For the text-containing cell, return its midpoint in [X, Y] coordinate format. 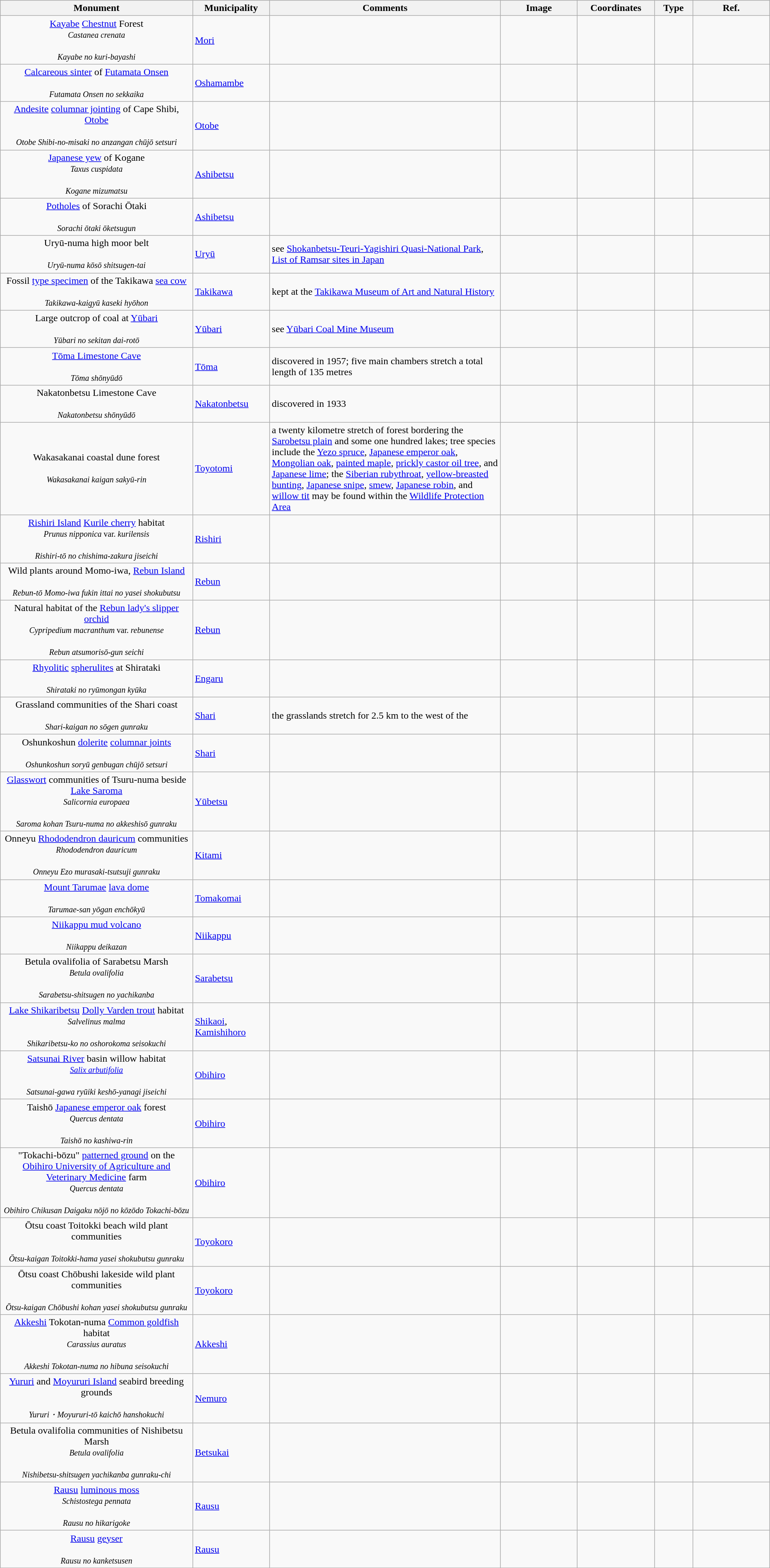
Kitami [231, 855]
Shikaoi, Kamishihoro [231, 1026]
Oshamambe [231, 83]
Andesite columnar jointing of Cape Shibi, OtobeOtobe Shibi-no-misaki no anzangan chūjō setsuri [97, 126]
Oshunkoshun dolerite columnar jointsOshunkoshun soryū genbugan chūjō setsuri [97, 753]
Tōma Limestone CaveTōma shōnyūdō [97, 366]
Uryū-numa high moor beltUryū-numa kōsō shitsugen-tai [97, 254]
Ōtsu coast Toitokki beach wild plant communitiesŌtsu-kaigan Toitokki-hama yasei shokubutsu gunraku [97, 1242]
Rausu geyserRausu no kanketsusen [97, 1549]
see Shokanbetsu-Teuri-Yagishiri Quasi-National Park, List of Ramsar sites in Japan [385, 254]
Rishiri Island Kurile cherry habitatPrunus nipponica var. kurilensisRishiri-tō no chishima-zakura jiseichi [97, 539]
Akkeshi Tokotan-numa Common goldfish habitatCarassius auratusAkkeshi Tokotan-numa no hibuna seisokuchi [97, 1344]
Fossil type specimen of the Takikawa sea cowTakikawa-kaigyū kaseki hyōhon [97, 292]
Coordinates [616, 8]
Glasswort communities of Tsuru-numa beside Lake SaromaSalicornia europaeaSaroma kohan Tsuru-numa no akkeshisō gunraku [97, 801]
Uryū [231, 254]
Tōma [231, 366]
Betula ovalifolia of Sarabetsu MarshBetula ovalifoliaSarabetsu-shitsugen no yachikanba [97, 978]
Niikappu mud volcanoNiikappu deikazan [97, 935]
Otobe [231, 126]
Onneyu Rhododendron dauricum communitiesRhododendron dauricumOnneyu Ezo murasaki-tsutsuji gunraku [97, 855]
Mori [231, 40]
Satsunai River basin willow habitatSalix arbutifoliaSatsunai-gawa ryūiki keshō-yanagi jiseichi [97, 1075]
Monument [97, 8]
discovered in 1933 [385, 404]
Japanese yew of KoganeTaxus cuspidataKogane mizumatsu [97, 174]
Betula ovalifolia communities of Nishibetsu MarshBetula ovalifoliaNishibetsu-shitsugen yachikanba gunraku-chi [97, 1452]
Mount Tarumae lava domeTarumae-san yōgan enchōkyū [97, 898]
Image [539, 8]
Kayabe Chestnut ForestCastanea crenataKayabe no kuri-bayashi [97, 40]
Tomakomai [231, 898]
Calcareous sinter of Futamata OnsenFutamata Onsen no sekkaika [97, 83]
Niikappu [231, 935]
Yururi and Moyururi Island seabird breeding groundsYururi・Moyururi-tō kaichō hanshokuchi [97, 1398]
Takikawa [231, 292]
Ref. [731, 8]
Toyotomi [231, 469]
Lake Shikaribetsu Dolly Varden trout habitatSalvelinus malmaShikaribetsu-ko no oshorokoma seisokuchi [97, 1026]
Rishiri [231, 539]
kept at the Takikawa Museum of Art and Natural History [385, 292]
Large outcrop of coal at YūbariYūbari no sekitan dai-rotō [97, 329]
see Yūbari Coal Mine Museum [385, 329]
Akkeshi [231, 1344]
Grassland communities of the Shari coastShari-kaigan no sōgen gunraku [97, 716]
Nemuro [231, 1398]
Wakasakanai coastal dune forestWakasakanai kaigan sakyū-rin [97, 469]
Rhyolitic spherulites at ShiratakiShirataki no ryūmongan kyūka [97, 678]
Natural habitat of the Rebun lady's slipper orchidCypripedium macranthum var. rebunenseRebun atsumorisō-gun seichi [97, 630]
Engaru [231, 678]
Nakatonbetsu Limestone CaveNakatonbetsu shōnyūdō [97, 404]
Municipality [231, 8]
Betsukai [231, 1452]
Wild plants around Momo-iwa, Rebun IslandRebun-tō Momo-iwa fukin ittai no yasei shokubutsu [97, 582]
Rausu luminous mossSchistostega pennataRausu no hikarigoke [97, 1506]
Ōtsu coast Chōbushi lakeside wild plant communitiesŌtsu-kaigan Chōbushi kohan yasei shokubutsu gunraku [97, 1290]
Nakatonbetsu [231, 404]
Yūbari [231, 329]
discovered in 1957; five main chambers stretch a total length of 135 metres [385, 366]
Comments [385, 8]
Yūbetsu [231, 801]
the grasslands stretch for 2.5 km to the west of the [385, 716]
Type [673, 8]
Taishō Japanese emperor oak forestQuercus dentataTaishō no kashiwa-rin [97, 1123]
Potholes of Sorachi ŌtakiSorachi ōtaki ōketsugun [97, 217]
Sarabetsu [231, 978]
